Identify which cell holds the provided text, then report its (x, y) central coordinate. 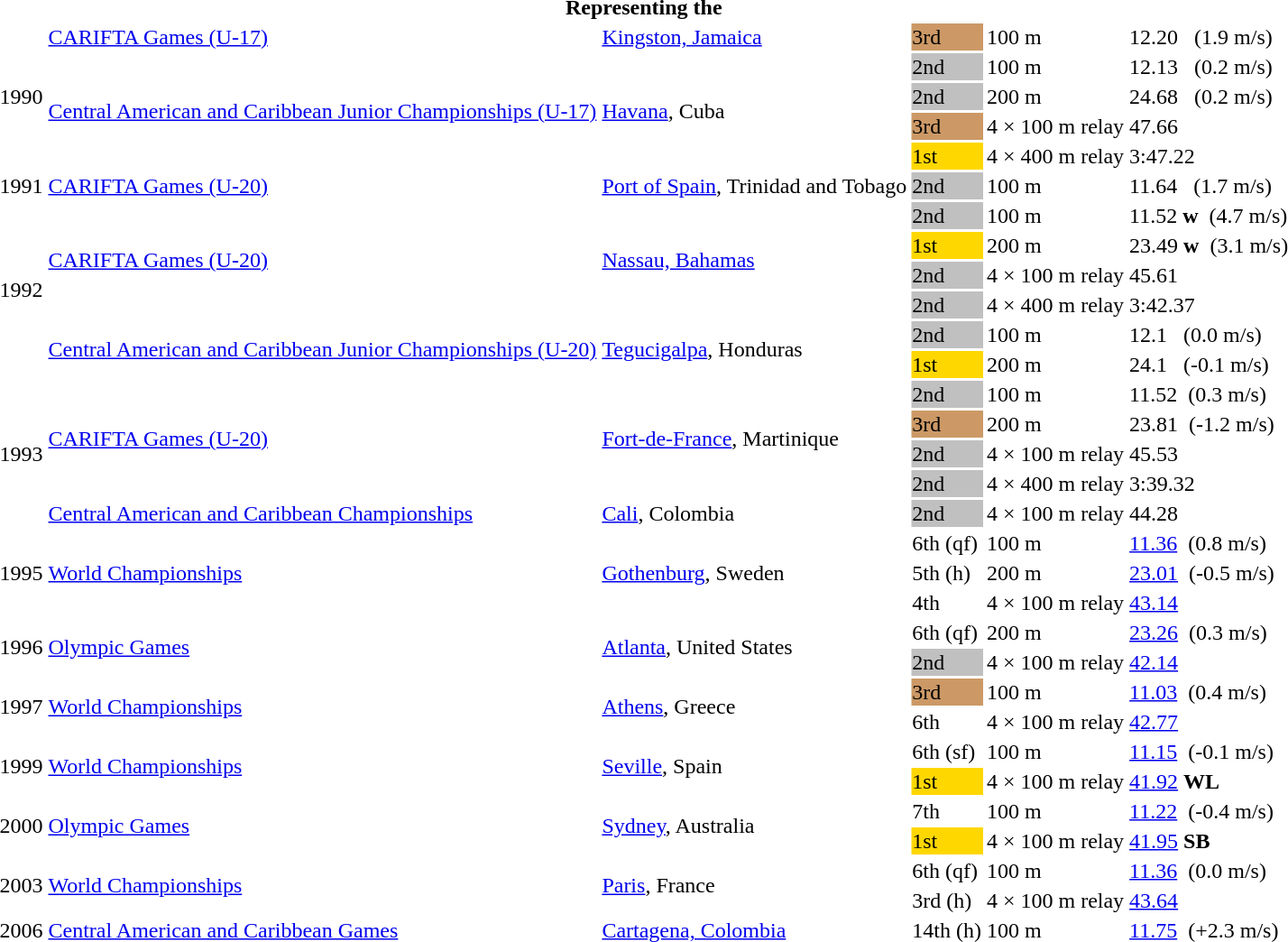
Central American and Caribbean Junior Championships (U-17) (323, 112)
6th (sf) (947, 752)
Fort-de-France, Martinique (754, 439)
Athens, Greece (754, 707)
Atlanta, United States (754, 648)
Tegucigalpa, Honduras (754, 350)
CARIFTA Games (U-17) (323, 37)
Havana, Cuba (754, 112)
5th (h) (947, 573)
Nassau, Bahamas (754, 260)
Kingston, Jamaica (754, 37)
Port of Spain, Trinidad and Tobago (754, 186)
Paris, France (754, 886)
Central American and Caribbean Championships (323, 513)
Central American and Caribbean Junior Championships (U-20) (323, 350)
Sydney, Australia (754, 827)
4th (947, 603)
Cali, Colombia (754, 513)
Seville, Spain (754, 767)
Gothenburg, Sweden (754, 573)
7th (947, 811)
3rd (h) (947, 900)
6th (947, 722)
